Extract the [x, y] coordinate from the center of the cell holding the provided text.  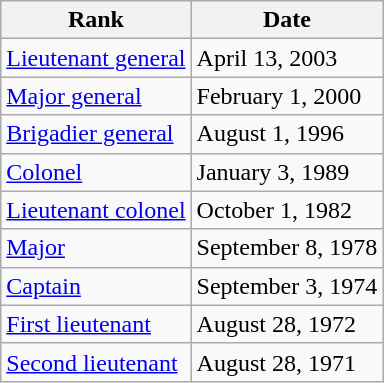
Lieutenant colonel [96, 210]
August 28, 1971 [287, 362]
September 8, 1978 [287, 248]
Major general [96, 96]
Colonel [96, 172]
Date [287, 20]
Rank [96, 20]
February 1, 2000 [287, 96]
April 13, 2003 [287, 58]
September 3, 1974 [287, 286]
Major [96, 248]
Brigadier general [96, 134]
First lieutenant [96, 324]
Lieutenant general [96, 58]
Second lieutenant [96, 362]
January 3, 1989 [287, 172]
Captain [96, 286]
August 1, 1996 [287, 134]
August 28, 1972 [287, 324]
October 1, 1982 [287, 210]
